Identify which cell holds the provided text, then report its [X, Y] central coordinate. 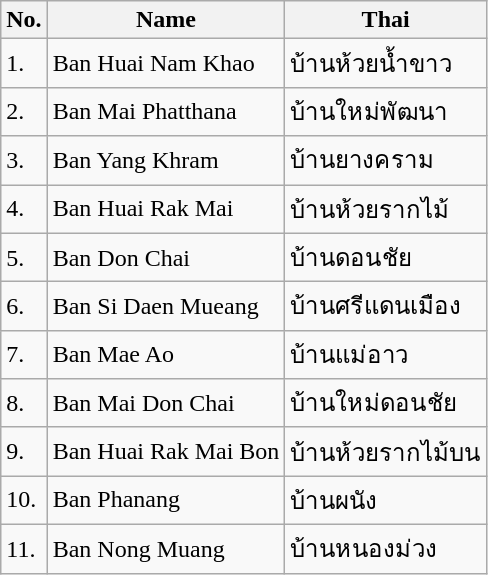
บ้านดอนชัย [386, 258]
2. [24, 112]
บ้านห้วยรากไม้บน [386, 452]
Thai [386, 20]
บ้านศรีแดนเมือง [386, 306]
11. [24, 548]
Ban Mai Don Chai [166, 404]
Ban Huai Rak Mai [166, 208]
Ban Mae Ao [166, 354]
บ้านแม่อาว [386, 354]
Ban Mai Phatthana [166, 112]
Ban Si Daen Mueang [166, 306]
3. [24, 160]
บ้านยางคราม [386, 160]
Ban Huai Nam Khao [166, 64]
6. [24, 306]
Name [166, 20]
บ้านผนัง [386, 500]
8. [24, 404]
Ban Huai Rak Mai Bon [166, 452]
บ้านใหม่ดอนชัย [386, 404]
Ban Don Chai [166, 258]
บ้านห้วยรากไม้ [386, 208]
บ้านหนองม่วง [386, 548]
1. [24, 64]
Ban Yang Khram [166, 160]
Ban Phanang [166, 500]
บ้านห้วยน้ำขาว [386, 64]
4. [24, 208]
No. [24, 20]
5. [24, 258]
Ban Nong Muang [166, 548]
บ้านใหม่พัฒนา [386, 112]
10. [24, 500]
7. [24, 354]
9. [24, 452]
